Pinpoint the cell where the given text exists, returning its [X, Y] midpoint coordinate. 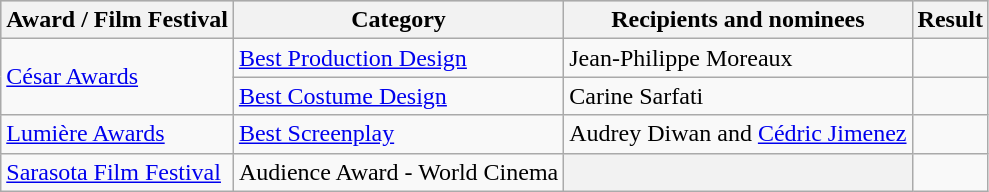
Audience Award - World Cinema [398, 172]
Jean-Philippe Moreaux [738, 58]
Sarasota Film Festival [118, 172]
Category [398, 20]
Recipients and nominees [738, 20]
Best Costume Design [398, 96]
Lumière Awards [118, 134]
Best Production Design [398, 58]
Best Screenplay [398, 134]
Award / Film Festival [118, 20]
César Awards [118, 77]
Audrey Diwan and Cédric Jimenez [738, 134]
Result [950, 20]
Carine Sarfati [738, 96]
